Search for the cell housing the specified text and yield its [X, Y] center coordinate. 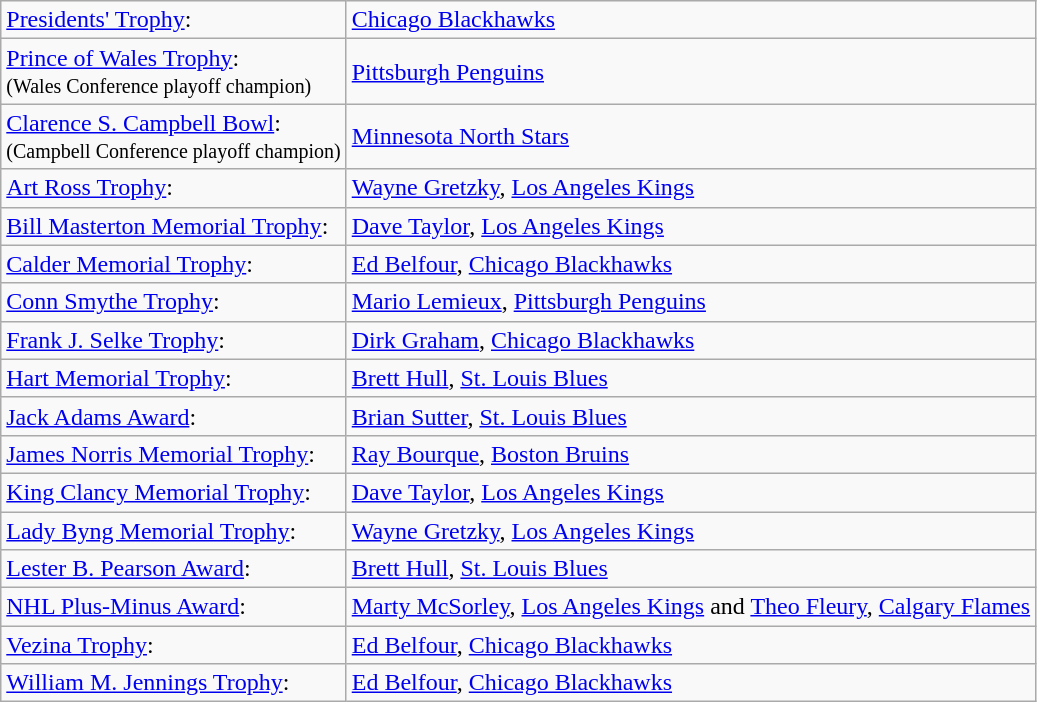
Jack Adams Award: [174, 416]
Presidents' Trophy: [174, 20]
Marty McSorley, Los Angeles Kings and Theo Fleury, Calgary Flames [690, 607]
Brian Sutter, St. Louis Blues [690, 416]
William M. Jennings Trophy: [174, 683]
James Norris Memorial Trophy: [174, 454]
Clarence S. Campbell Bowl: (Campbell Conference playoff champion) [174, 136]
Calder Memorial Trophy: [174, 264]
Lester B. Pearson Award: [174, 569]
Ray Bourque, Boston Bruins [690, 454]
NHL Plus-Minus Award: [174, 607]
Hart Memorial Trophy: [174, 378]
Lady Byng Memorial Trophy: [174, 531]
Minnesota North Stars [690, 136]
King Clancy Memorial Trophy: [174, 492]
Chicago Blackhawks [690, 20]
Frank J. Selke Trophy: [174, 340]
Vezina Trophy: [174, 645]
Conn Smythe Trophy: [174, 302]
Prince of Wales Trophy: (Wales Conference playoff champion) [174, 72]
Pittsburgh Penguins [690, 72]
Mario Lemieux, Pittsburgh Penguins [690, 302]
Bill Masterton Memorial Trophy: [174, 226]
Art Ross Trophy: [174, 188]
Dirk Graham, Chicago Blackhawks [690, 340]
